For the text-containing cell, return its midpoint in [x, y] coordinate format. 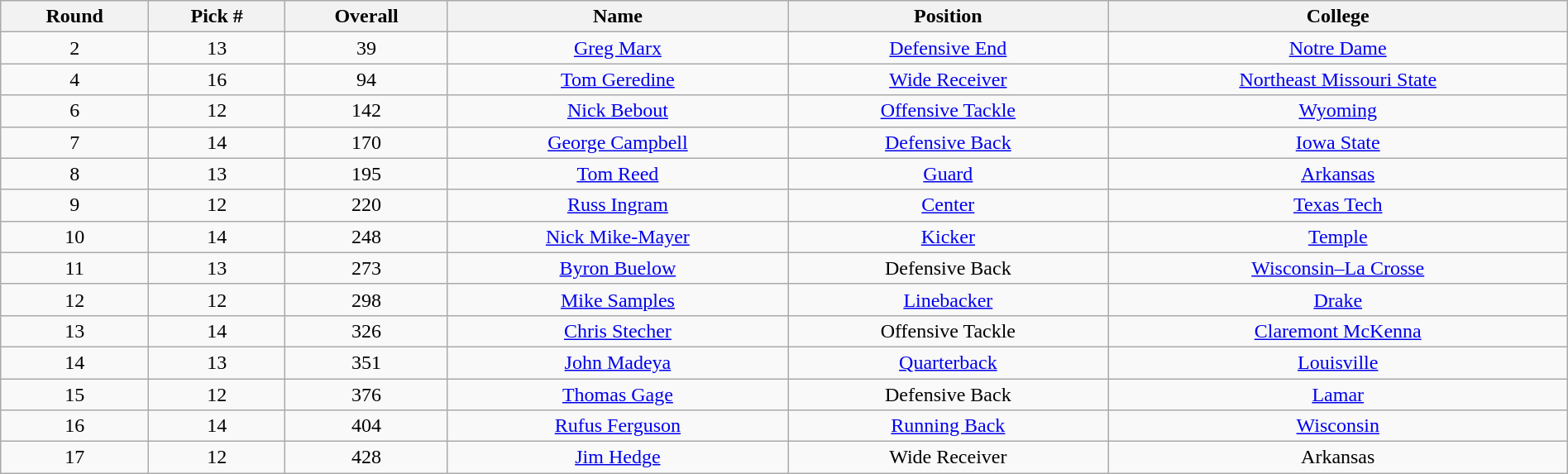
273 [366, 268]
248 [366, 237]
Guard [948, 174]
326 [366, 331]
7 [74, 142]
4 [74, 79]
Nick Bebout [617, 111]
Pick # [217, 17]
2 [74, 48]
Tom Geredine [617, 79]
8 [74, 174]
Drake [1338, 299]
11 [74, 268]
Lamar [1338, 395]
404 [366, 426]
Center [948, 205]
351 [366, 362]
Louisville [1338, 362]
Position [948, 17]
15 [74, 395]
94 [366, 79]
170 [366, 142]
Russ Ingram [617, 205]
Greg Marx [617, 48]
Overall [366, 17]
Temple [1338, 237]
Rufus Ferguson [617, 426]
Mike Samples [617, 299]
Defensive End [948, 48]
Linebacker [948, 299]
428 [366, 457]
Round [74, 17]
Thomas Gage [617, 395]
John Madeya [617, 362]
Running Back [948, 426]
Notre Dame [1338, 48]
Tom Reed [617, 174]
College [1338, 17]
Byron Buelow [617, 268]
Nick Mike-Mayer [617, 237]
39 [366, 48]
195 [366, 174]
Quarterback [948, 362]
Wisconsin [1338, 426]
376 [366, 395]
Name [617, 17]
298 [366, 299]
Kicker [948, 237]
6 [74, 111]
Chris Stecher [617, 331]
Northeast Missouri State [1338, 79]
Claremont McKenna [1338, 331]
220 [366, 205]
9 [74, 205]
10 [74, 237]
Iowa State [1338, 142]
George Campbell [617, 142]
Jim Hedge [617, 457]
142 [366, 111]
Wyoming [1338, 111]
Wisconsin–La Crosse [1338, 268]
Texas Tech [1338, 205]
17 [74, 457]
